Pinpoint the cell where the given text exists, returning its (x, y) midpoint coordinate. 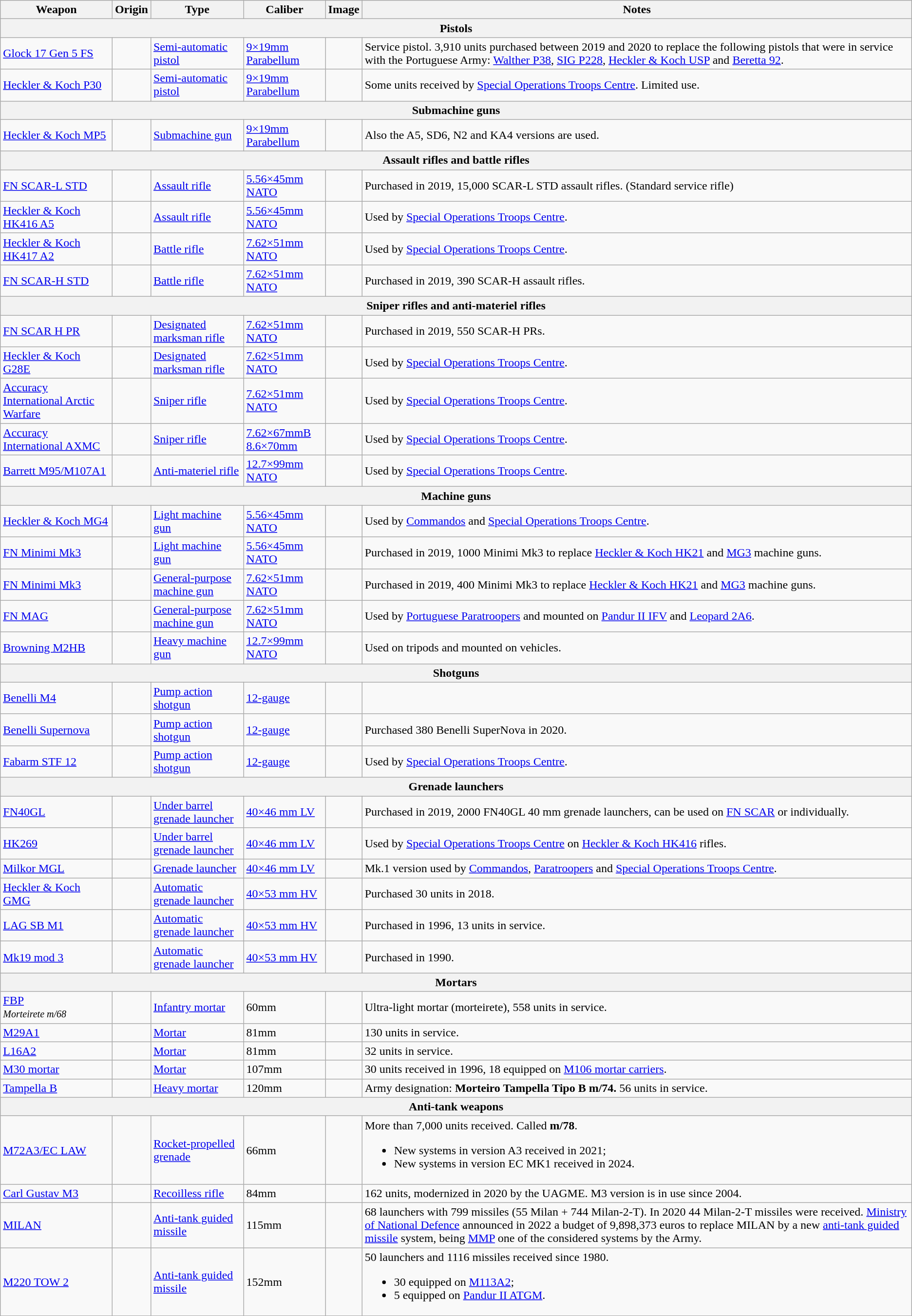
Mortars (456, 982)
Fabarm STF 12 (57, 761)
Machine guns (456, 496)
FN40GL (57, 812)
84mm (285, 1193)
Some units received by Special Operations Troops Centre. Limited use. (637, 85)
Heckler & Koch P30 (57, 85)
Accuracy International AXMC (57, 439)
FN MAG (57, 616)
Assault rifles and battle rifles (456, 160)
Infantry mortar (197, 1008)
Carl Gustav M3 (57, 1193)
MILAN (57, 1225)
Benelli M4 (57, 698)
Grenade launcher (197, 869)
Shotguns (456, 673)
120mm (285, 1088)
Army designation: Morteiro Tampella Tipo B m/74. 56 units in service. (637, 1088)
Purchased in 1990. (637, 957)
FN SCAR H PR (57, 330)
Caliber (285, 10)
Submachine guns (456, 110)
Purchased in 2019, 550 SCAR-H PRs. (637, 330)
115mm (285, 1225)
L16A2 (57, 1051)
Used by Commandos and Special Operations Troops Centre. (637, 521)
Purchased in 2019, 400 Minimi Mk3 to replace Heckler & Koch HK21 and MG3 machine guns. (637, 585)
More than 7,000 units received. Called m/78.New systems in version A3 received in 2021;New systems in version EC MK1 received in 2024. (637, 1150)
FN SCAR-L STD (57, 185)
Purchased in 2019, 390 SCAR-H assault rifles. (637, 281)
Used on tripods and mounted on vehicles. (637, 648)
130 units in service. (637, 1032)
Heavy mortar (197, 1088)
30 units received in 1996, 18 equipped on M106 mortar carriers. (637, 1069)
Tampella B (57, 1088)
Mk19 mod 3 (57, 957)
Anti-tank weapons (456, 1106)
Type (197, 10)
Mk.1 version used by Commandos, Paratroopers and Special Operations Troops Centre. (637, 869)
Also the A5, SD6, N2 and KA4 versions are used. (637, 135)
Heckler & Koch HK416 A5 (57, 217)
Browning M2HB (57, 648)
M72A3/EC LAW (57, 1150)
Used by Portuguese Paratroopers and mounted on Pandur II IFV and Leopard 2A6. (637, 616)
Accuracy International Arctic Warfare (57, 401)
Heckler & Koch G28E (57, 362)
Purchased in 2019, 2000 FN40GL 40 mm grenade launchers, can be used on FN SCAR or individually. (637, 812)
Pistols (456, 28)
Anti-materiel rifle (197, 471)
Glock 17 Gen 5 FS (57, 54)
FN SCAR-H STD (57, 281)
M29A1 (57, 1032)
Purchased in 2019, 1000 Minimi Mk3 to replace Heckler & Koch HK21 and MG3 machine guns. (637, 553)
Purchased 380 Benelli SuperNova in 2020. (637, 730)
Submachine gun (197, 135)
Heckler & Koch MP5 (57, 135)
Image (344, 10)
M220 TOW 2 (57, 1281)
60mm (285, 1008)
Notes (637, 10)
Purchased in 2019, 15,000 SCAR-L STD assault rifles. (Standard service rifle) (637, 185)
Rocket-propelled grenade (197, 1150)
M30 mortar (57, 1069)
Heavy machine gun (197, 648)
Ultra-light mortar (morteirete), 558 units in service. (637, 1008)
32 units in service. (637, 1051)
7.62×67mmB8.6×70mm (285, 439)
Sniper rifles and anti-materiel rifles (456, 305)
Benelli Supernova (57, 730)
107mm (285, 1069)
Purchased in 1996, 13 units in service. (637, 926)
Used by Special Operations Troops Centre on Heckler & Koch HK416 rifles. (637, 844)
162 units, modernized in 2020 by the UAGME. M3 version is in use since 2004. (637, 1193)
LAG SB M1 (57, 926)
HK269 (57, 844)
Purchased 30 units in 2018. (637, 894)
Milkor MGL (57, 869)
Origin (132, 10)
Heckler & Koch HK417 A2 (57, 248)
Barrett M95/M107A1 (57, 471)
Heckler & Koch MG4 (57, 521)
Heckler & Koch GMG (57, 894)
Weapon (57, 10)
50 launchers and 1116 missiles received since 1980.30 equipped on M113A2;5 equipped on Pandur II ATGM. (637, 1281)
152mm (285, 1281)
Grenade launchers (456, 786)
Recoilless rifle (197, 1193)
66mm (285, 1150)
FBPMorteirete m/68 (57, 1008)
